Scan for the cell matching the given text and deliver its [x, y] coordinate at center. 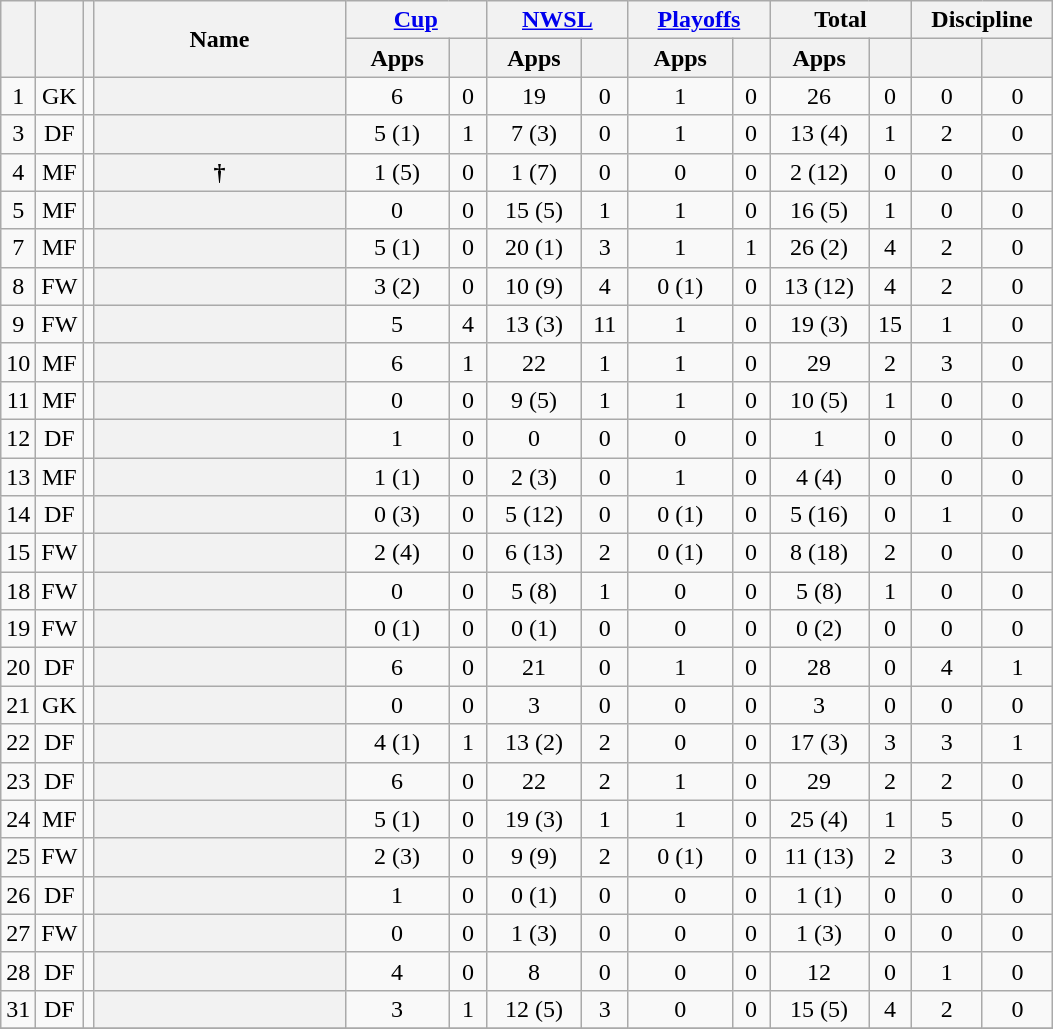
27 [18, 933]
17 (3) [820, 743]
Cup [416, 20]
23 [18, 781]
3 (2) [397, 286]
2 (12) [820, 172]
24 [18, 819]
1 (5) [397, 172]
13 (12) [820, 286]
4 (4) [820, 477]
10 (9) [534, 286]
11 (13) [820, 857]
10 [18, 362]
7 (3) [534, 134]
26 (2) [820, 248]
0 (2) [820, 629]
14 [18, 515]
5 (12) [534, 515]
6 (13) [534, 553]
9 [18, 324]
7 [18, 248]
5 (16) [820, 515]
1 (7) [534, 172]
† [220, 172]
13 (3) [534, 324]
20 [18, 667]
Playoffs [699, 20]
12 (5) [534, 1009]
2 (4) [397, 553]
0 (3) [397, 515]
31 [18, 1009]
13 (2) [534, 743]
Name [220, 39]
25 [18, 857]
20 (1) [534, 248]
16 (5) [820, 210]
Total [841, 20]
18 [18, 591]
4 (1) [397, 743]
13 [18, 477]
Discipline [982, 20]
13 (4) [820, 134]
9 (5) [534, 400]
NWSL [558, 20]
10 (5) [820, 400]
25 (4) [820, 819]
9 (9) [534, 857]
8 (18) [820, 553]
